Scan for the cell matching the given text and deliver its [X, Y] coordinate at center. 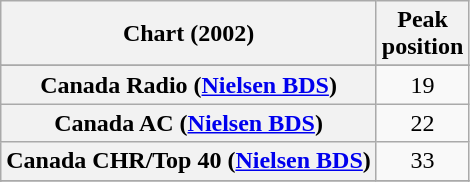
Chart (2002) [189, 34]
Canada Radio (Nielsen BDS) [189, 85]
Peakposition [422, 34]
33 [422, 161]
Canada AC (Nielsen BDS) [189, 123]
19 [422, 85]
Canada CHR/Top 40 (Nielsen BDS) [189, 161]
22 [422, 123]
